Detect which cell encompasses the target text, then output its [x, y] center coordinate. 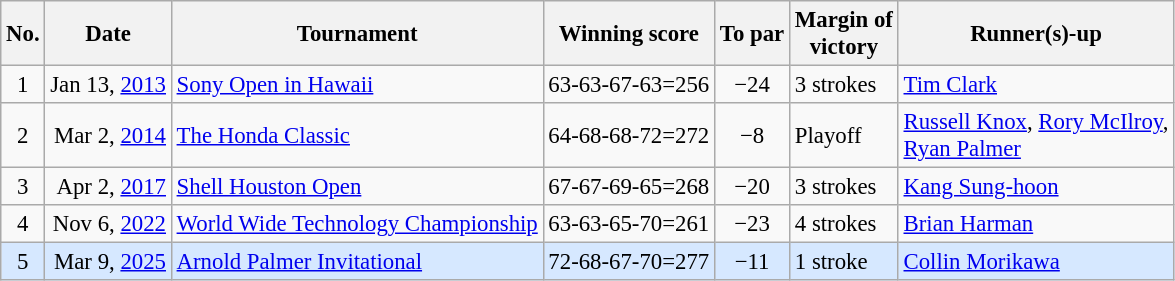
No. [23, 34]
Jan 13, 2013 [108, 85]
63-63-65-70=261 [629, 224]
4 strokes [844, 224]
Tournament [357, 34]
3 [23, 187]
Nov 6, 2022 [108, 224]
2 [23, 136]
4 [23, 224]
64-68-68-72=272 [629, 136]
Playoff [844, 136]
Mar 2, 2014 [108, 136]
−23 [752, 224]
67-67-69-65=268 [629, 187]
5 [23, 262]
World Wide Technology Championship [357, 224]
−8 [752, 136]
Shell Houston Open [357, 187]
Apr 2, 2017 [108, 187]
To par [752, 34]
72-68-67-70=277 [629, 262]
Arnold Palmer Invitational [357, 262]
Date [108, 34]
Margin ofvictory [844, 34]
Winning score [629, 34]
Tim Clark [1036, 85]
Kang Sung-hoon [1036, 187]
Sony Open in Hawaii [357, 85]
The Honda Classic [357, 136]
Collin Morikawa [1036, 262]
Russell Knox, Rory McIlroy, Ryan Palmer [1036, 136]
Mar 9, 2025 [108, 262]
Runner(s)-up [1036, 34]
63-63-67-63=256 [629, 85]
Brian Harman [1036, 224]
−20 [752, 187]
−24 [752, 85]
−11 [752, 262]
1 [23, 85]
1 stroke [844, 262]
